Scan for the cell matching the given text and deliver its [X, Y] coordinate at center. 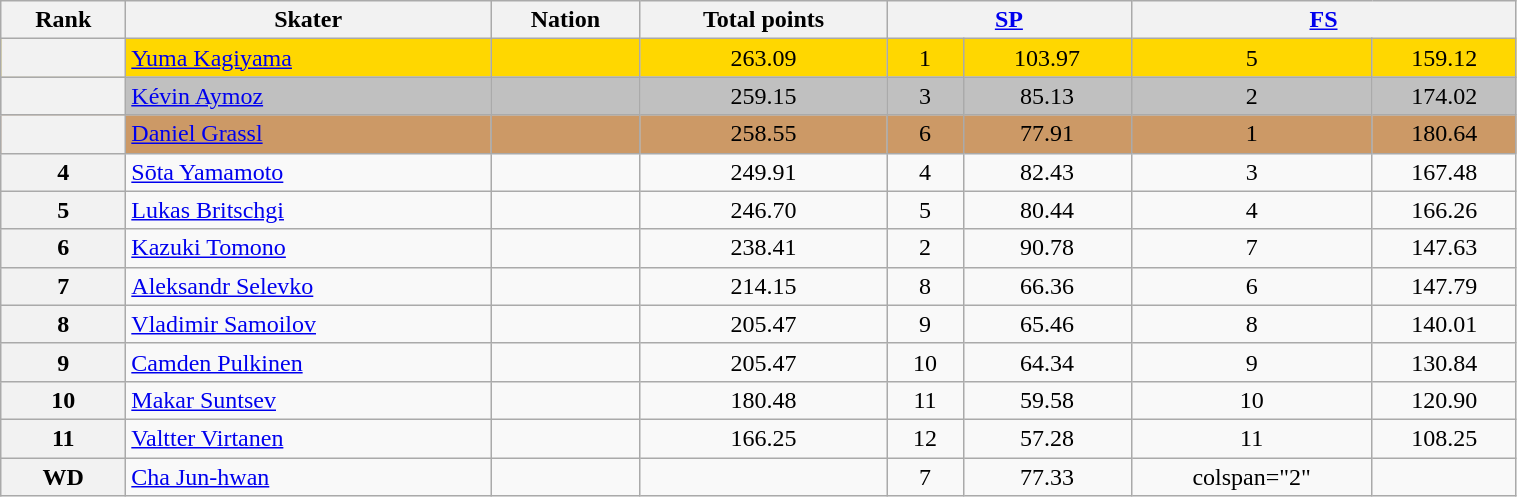
140.01 [1444, 324]
80.44 [1047, 210]
Valtter Virtanen [308, 438]
Daniel Grassl [308, 134]
258.55 [763, 134]
colspan="2" [1252, 477]
Lukas Britschgi [308, 210]
Aleksandr Selevko [308, 286]
Kévin Aymoz [308, 96]
180.48 [763, 400]
77.33 [1047, 477]
147.79 [1444, 286]
Vladimir Samoilov [308, 324]
FS [1324, 20]
167.48 [1444, 172]
246.70 [763, 210]
Camden Pulkinen [308, 362]
Skater [308, 20]
180.64 [1444, 134]
Nation [566, 20]
259.15 [763, 96]
103.97 [1047, 58]
130.84 [1444, 362]
108.25 [1444, 438]
85.13 [1047, 96]
57.28 [1047, 438]
147.63 [1444, 248]
238.41 [763, 248]
174.02 [1444, 96]
263.09 [763, 58]
166.26 [1444, 210]
Rank [64, 20]
120.90 [1444, 400]
90.78 [1047, 248]
66.36 [1047, 286]
Cha Jun-hwan [308, 477]
Total points [763, 20]
65.46 [1047, 324]
Makar Suntsev [308, 400]
59.58 [1047, 400]
166.25 [763, 438]
Yuma Kagiyama [308, 58]
159.12 [1444, 58]
WD [64, 477]
SP [1009, 20]
249.91 [763, 172]
Sōta Yamamoto [308, 172]
82.43 [1047, 172]
64.34 [1047, 362]
77.91 [1047, 134]
12 [925, 438]
214.15 [763, 286]
Kazuki Tomono [308, 248]
